Determine the [x, y] coordinate at the center of the cell enclosing the given text.  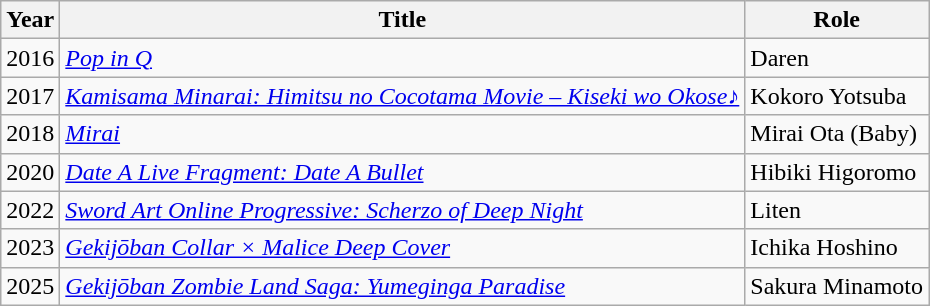
Daren [837, 58]
Role [837, 20]
2020 [30, 172]
2017 [30, 96]
Sword Art Online Progressive: Scherzo of Deep Night [402, 210]
Hibiki Higoromo [837, 172]
Mirai Ota (Baby) [837, 134]
Pop in Q [402, 58]
Kamisama Minarai: Himitsu no Cocotama Movie – Kiseki wo Okose♪ [402, 96]
Gekijōban Collar × Malice Deep Cover [402, 248]
Liten [837, 210]
Mirai [402, 134]
Date A Live Fragment: Date A Bullet [402, 172]
2018 [30, 134]
2023 [30, 248]
2016 [30, 58]
Sakura Minamoto [837, 286]
Year [30, 20]
2025 [30, 286]
Title [402, 20]
2022 [30, 210]
Gekijōban Zombie Land Saga: Yumeginga Paradise [402, 286]
Ichika Hoshino [837, 248]
Kokoro Yotsuba [837, 96]
